Detect which cell encompasses the target text, then output its [X, Y] center coordinate. 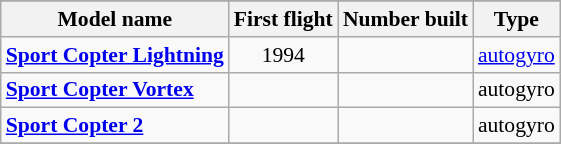
Sport Copter 2 [115, 126]
Model name [115, 19]
Sport Copter Vortex [115, 90]
Type [516, 19]
First flight [284, 19]
Number built [406, 19]
1994 [284, 55]
Sport Copter Lightning [115, 55]
